Capture the cell that displays the provided text and extract its [x, y] central coordinate. 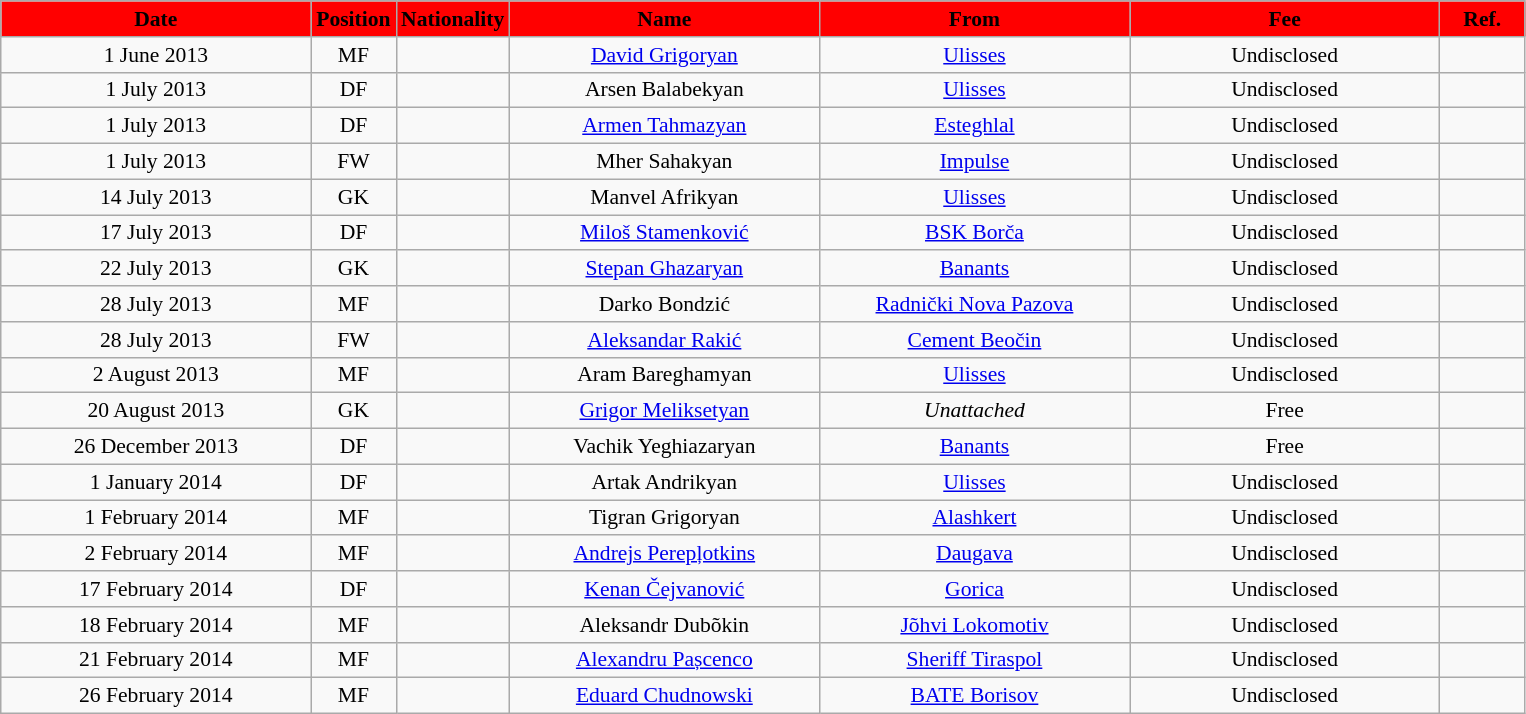
From [974, 19]
2 August 2013 [156, 375]
18 February 2014 [156, 625]
David Grigoryan [664, 55]
1 February 2014 [156, 518]
Aleksandr Dubõkin [664, 625]
26 February 2014 [156, 696]
Aleksandar Rakić [664, 340]
Aram Bareghamyan [664, 375]
1 June 2013 [156, 55]
Radnički Nova Pazova [974, 304]
Stepan Ghazaryan [664, 269]
20 August 2013 [156, 411]
2 February 2014 [156, 554]
14 July 2013 [156, 197]
Jõhvi Lokomotiv [974, 625]
Mher Sahakyan [664, 162]
Darko Bondzić [664, 304]
Nationality [452, 19]
BSK Borča [974, 233]
Andrejs Perepļotkins [664, 554]
26 December 2013 [156, 447]
Miloš Stamenković [664, 233]
17 February 2014 [156, 589]
Daugava [974, 554]
Fee [1285, 19]
Armen Tahmazyan [664, 126]
Tigran Grigoryan [664, 518]
Ref. [1482, 19]
Manvel Afrikyan [664, 197]
Kenan Čejvanović [664, 589]
21 February 2014 [156, 660]
Vachik Yeghiazaryan [664, 447]
BATE Borisov [974, 696]
Position [354, 19]
Artak Andrikyan [664, 482]
17 July 2013 [156, 233]
Alashkert [974, 518]
Gorica [974, 589]
Cement Beočin [974, 340]
Grigor Meliksetyan [664, 411]
1 January 2014 [156, 482]
Name [664, 19]
Alexandru Pașcenco [664, 660]
Impulse [974, 162]
Sheriff Tiraspol [974, 660]
Date [156, 19]
Eduard Chudnowski [664, 696]
Unattached [974, 411]
Esteghlal [974, 126]
22 July 2013 [156, 269]
Arsen Balabekyan [664, 90]
